Search for the cell housing the specified text and yield its (X, Y) center coordinate. 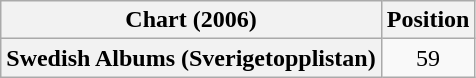
Swedish Albums (Sverigetopplistan) (191, 58)
Chart (2006) (191, 20)
59 (428, 58)
Position (428, 20)
